Extract the [X, Y] coordinate from the center of the cell holding the provided text.  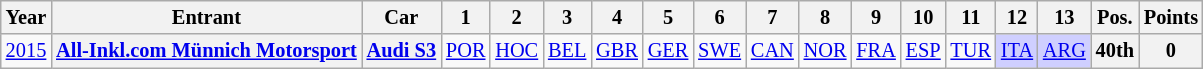
Points [1171, 17]
ITA [1017, 51]
FRA [876, 51]
NOR [826, 51]
CAN [772, 51]
4 [617, 17]
ARG [1064, 51]
TUR [971, 51]
7 [772, 17]
11 [971, 17]
10 [924, 17]
8 [826, 17]
Audi S3 [402, 51]
2015 [26, 51]
40th [1115, 51]
Car [402, 17]
13 [1064, 17]
2 [516, 17]
ESP [924, 51]
BEL [567, 51]
GER [668, 51]
3 [567, 17]
12 [1017, 17]
9 [876, 17]
5 [668, 17]
All-Inkl.com Münnich Motorsport [206, 51]
SWE [720, 51]
Year [26, 17]
6 [720, 17]
POR [466, 51]
Entrant [206, 17]
1 [466, 17]
HOC [516, 51]
Pos. [1115, 17]
GBR [617, 51]
0 [1171, 51]
